From the cell containing the given text, extract its center point as (X, Y) coordinate. 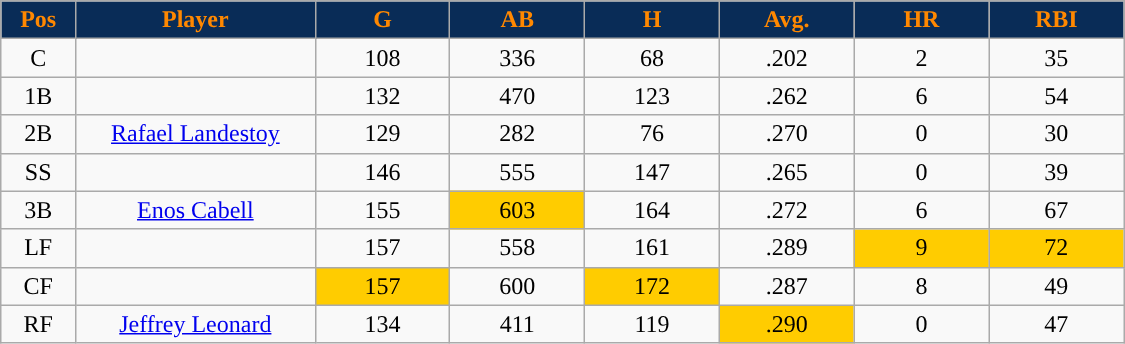
161 (652, 248)
146 (382, 172)
147 (652, 172)
CF (38, 286)
G (382, 20)
HR (922, 20)
68 (652, 58)
470 (518, 96)
Rafael Landestoy (196, 134)
.272 (786, 210)
Avg. (786, 20)
2 (922, 58)
.287 (786, 286)
108 (382, 58)
49 (1056, 286)
119 (652, 324)
132 (382, 96)
.289 (786, 248)
.290 (786, 324)
134 (382, 324)
35 (1056, 58)
129 (382, 134)
Pos (38, 20)
54 (1056, 96)
603 (518, 210)
411 (518, 324)
39 (1056, 172)
8 (922, 286)
558 (518, 248)
155 (382, 210)
1B (38, 96)
.202 (786, 58)
123 (652, 96)
47 (1056, 324)
Enos Cabell (196, 210)
76 (652, 134)
72 (1056, 248)
2B (38, 134)
.270 (786, 134)
.265 (786, 172)
.262 (786, 96)
H (652, 20)
C (38, 58)
164 (652, 210)
LF (38, 248)
RF (38, 324)
30 (1056, 134)
Jeffrey Leonard (196, 324)
600 (518, 286)
67 (1056, 210)
Player (196, 20)
336 (518, 58)
282 (518, 134)
AB (518, 20)
RBI (1056, 20)
172 (652, 286)
3B (38, 210)
555 (518, 172)
9 (922, 248)
SS (38, 172)
